Scan for the cell matching the given text and deliver its (X, Y) coordinate at center. 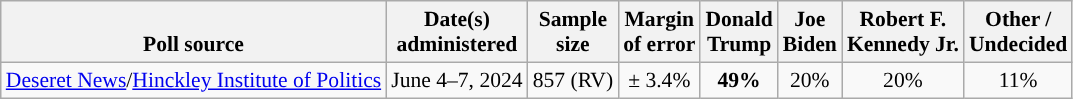
Samplesize (574, 32)
DonaldTrump (738, 32)
Other /Undecided (1018, 32)
11% (1018, 80)
Poll source (194, 32)
Deseret News/Hinckley Institute of Politics (194, 80)
49% (738, 80)
JoeBiden (810, 32)
Date(s)administered (456, 32)
Marginof error (659, 32)
857 (RV) (574, 80)
June 4–7, 2024 (456, 80)
Robert F.Kennedy Jr. (903, 32)
± 3.4% (659, 80)
